Capture the cell that displays the provided text and extract its [x, y] central coordinate. 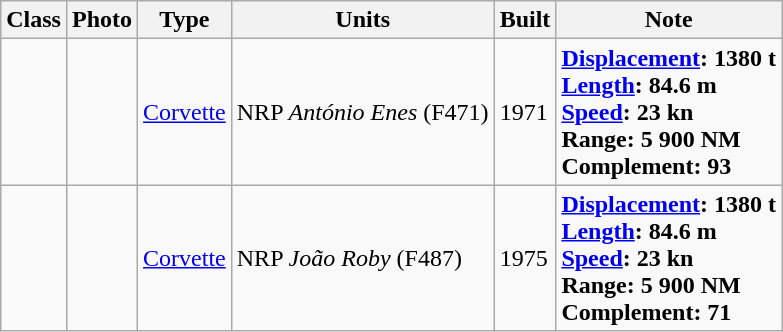
Note [669, 20]
Built [525, 20]
Displacement: 1380 tLength: 84.6 mSpeed: 23 knRange: 5 900 NMComplement: 93 [669, 112]
NRP João Roby (F487) [362, 258]
Type [185, 20]
Class [34, 20]
Photo [102, 20]
NRP António Enes (F471) [362, 112]
1975 [525, 258]
1971 [525, 112]
Displacement: 1380 tLength: 84.6 mSpeed: 23 knRange: 5 900 NMComplement: 71 [669, 258]
Units [362, 20]
